Provide the (X, Y) coordinate of the cell's center where the given text is located.  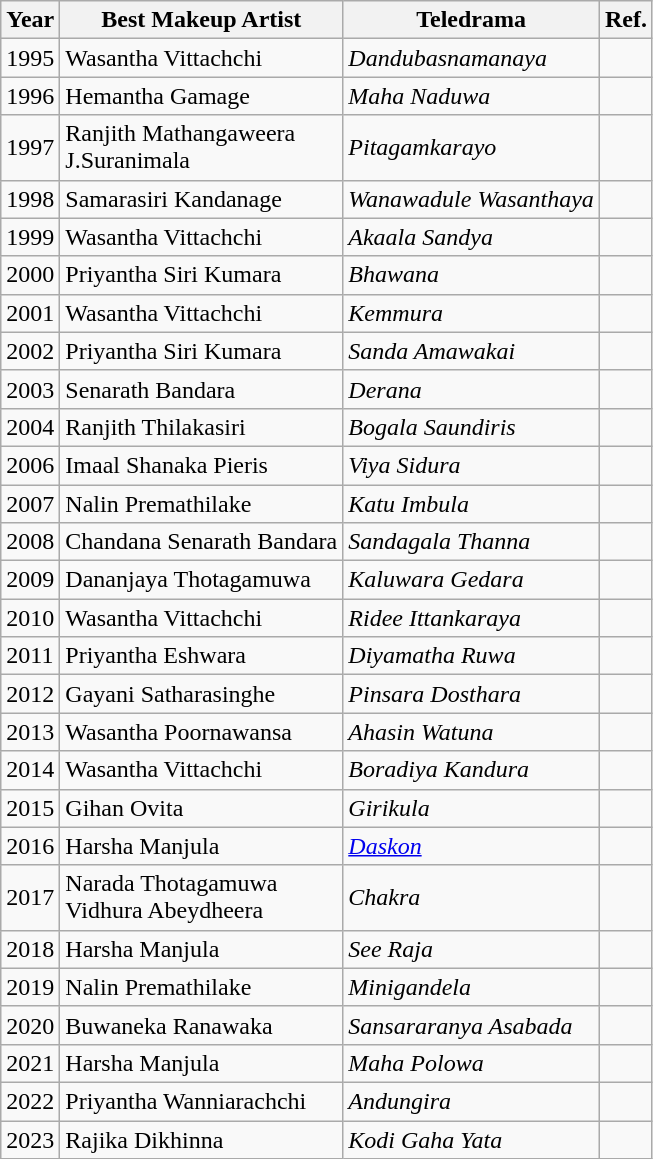
Teledrama (472, 20)
Pinsara Dosthara (472, 694)
2000 (30, 275)
Narada Thotagamuwa Vidhura Abeydheera (202, 898)
2020 (30, 1025)
2013 (30, 732)
Gayani Satharasinghe (202, 694)
Kemmura (472, 313)
Senarath Bandara (202, 389)
2016 (30, 846)
See Raja (472, 949)
2003 (30, 389)
Maha Polowa (472, 1063)
2004 (30, 427)
Bogala Saundiris (472, 427)
Maha Naduwa (472, 96)
2007 (30, 503)
Wasantha Poornawansa (202, 732)
2019 (30, 987)
1995 (30, 58)
Ridee Ittankaraya (472, 618)
2014 (30, 770)
1999 (30, 237)
Year (30, 20)
Samarasiri Kandanage (202, 199)
1997 (30, 148)
2017 (30, 898)
Akaala Sandya (472, 237)
Priyantha Eshwara (202, 656)
1998 (30, 199)
2012 (30, 694)
Kaluwara Gedara (472, 580)
Pitagamkarayo (472, 148)
Minigandela (472, 987)
Derana (472, 389)
2021 (30, 1063)
Ahasin Watuna (472, 732)
Ranjith Mathangaweera J.Suranimala (202, 148)
Sansararanya Asabada (472, 1025)
Imaal Shanaka Pieris (202, 465)
2023 (30, 1139)
2011 (30, 656)
Kodi Gaha Yata (472, 1139)
1996 (30, 96)
Diyamatha Ruwa (472, 656)
Chakra (472, 898)
2006 (30, 465)
Boradiya Kandura (472, 770)
Katu Imbula (472, 503)
Sandagala Thanna (472, 542)
Ranjith Thilakasiri (202, 427)
2002 (30, 351)
2008 (30, 542)
Sanda Amawakai (472, 351)
2018 (30, 949)
Rajika Dikhinna (202, 1139)
Gihan Ovita (202, 808)
Wanawadule Wasanthaya (472, 199)
2001 (30, 313)
Ref. (626, 20)
Daskon (472, 846)
Bhawana (472, 275)
Chandana Senarath Bandara (202, 542)
Priyantha Wanniarachchi (202, 1101)
Girikula (472, 808)
2009 (30, 580)
Buwaneka Ranawaka (202, 1025)
Best Makeup Artist (202, 20)
2022 (30, 1101)
Andungira (472, 1101)
2010 (30, 618)
Viya Sidura (472, 465)
Dandubasnamanaya (472, 58)
Dananjaya Thotagamuwa (202, 580)
Hemantha Gamage (202, 96)
2015 (30, 808)
